Detect which cell encompasses the target text, then output its [x, y] center coordinate. 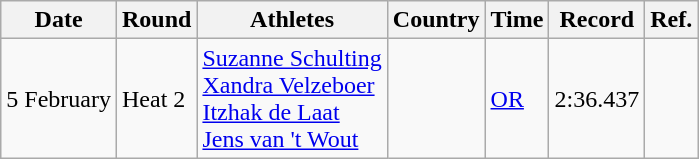
Country [436, 20]
Suzanne SchultingXandra VelzeboerItzhak de LaatJens van 't Wout [292, 98]
Date [59, 20]
Record [597, 20]
Heat 2 [156, 98]
5 February [59, 98]
Round [156, 20]
2:36.437 [597, 98]
Time [517, 20]
Athletes [292, 20]
OR [517, 98]
Ref. [672, 20]
